Extract the [X, Y] coordinate from the center of the cell holding the provided text.  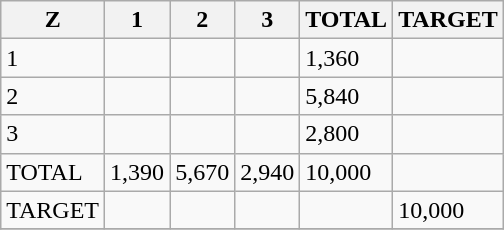
Z [53, 20]
2,940 [268, 172]
5,840 [346, 96]
1,360 [346, 58]
5,670 [202, 172]
1,390 [138, 172]
2,800 [346, 134]
